Output the (x, y) coordinate of the center of the cell containing the given text.  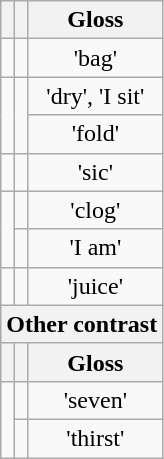
'dry', 'I sit' (96, 96)
'thirst' (96, 438)
'bag' (96, 58)
Other contrast (82, 324)
'I am' (96, 248)
'juice' (96, 286)
'fold' (96, 134)
'sic' (96, 172)
'clog' (96, 210)
'seven' (96, 400)
